Search for the cell housing the specified text and yield its (X, Y) center coordinate. 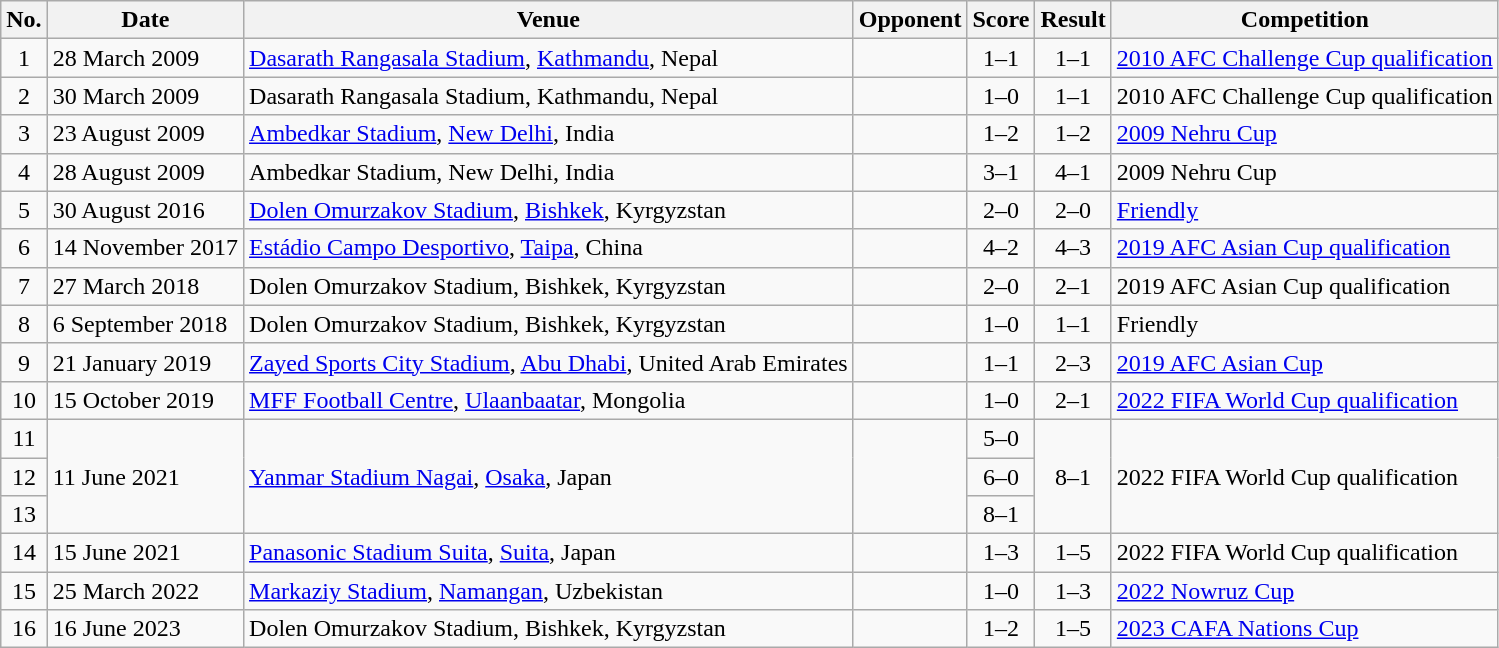
Markaziy Stadium, Namangan, Uzbekistan (549, 591)
Venue (549, 20)
15 October 2019 (145, 400)
Opponent (910, 20)
4 (24, 172)
27 March 2018 (145, 286)
6–0 (1001, 477)
No. (24, 20)
28 March 2009 (145, 58)
11 June 2021 (145, 476)
4–3 (1073, 248)
30 March 2009 (145, 96)
16 (24, 629)
2022 Nowruz Cup (1304, 591)
15 June 2021 (145, 553)
5 (24, 210)
2–3 (1073, 362)
7 (24, 286)
3 (24, 134)
6 September 2018 (145, 324)
16 June 2023 (145, 629)
11 (24, 438)
MFF Football Centre, Ulaanbaatar, Mongolia (549, 400)
Zayed Sports City Stadium, Abu Dhabi, United Arab Emirates (549, 362)
4–1 (1073, 172)
6 (24, 248)
9 (24, 362)
2019 AFC Asian Cup (1304, 362)
28 August 2009 (145, 172)
Yanmar Stadium Nagai, Osaka, Japan (549, 476)
Result (1073, 20)
2023 CAFA Nations Cup (1304, 629)
12 (24, 477)
10 (24, 400)
5–0 (1001, 438)
1 (24, 58)
Panasonic Stadium Suita, Suita, Japan (549, 553)
Estádio Campo Desportivo, Taipa, China (549, 248)
4–2 (1001, 248)
14 November 2017 (145, 248)
8 (24, 324)
3–1 (1001, 172)
25 March 2022 (145, 591)
14 (24, 553)
15 (24, 591)
23 August 2009 (145, 134)
2 (24, 96)
13 (24, 515)
21 January 2019 (145, 362)
Competition (1304, 20)
30 August 2016 (145, 210)
Score (1001, 20)
Date (145, 20)
